Return the [x, y] coordinate for the center point of the cell that contains the specified text.  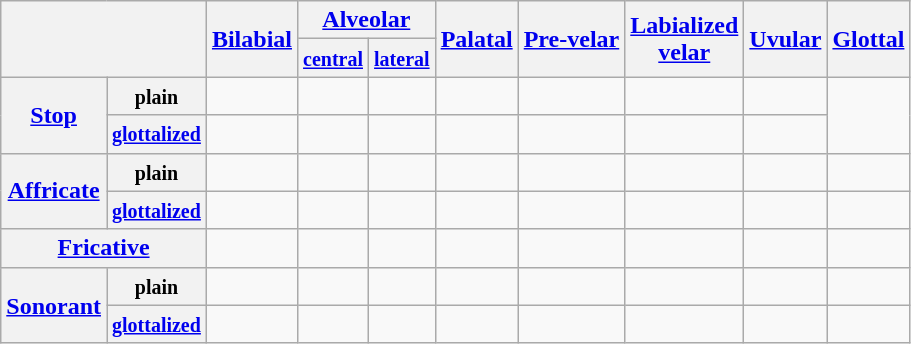
Stop [54, 115]
Glottal [868, 39]
Pre-velar [572, 39]
Labializedvelar [684, 39]
Palatal [476, 39]
central [334, 58]
Sonorant [54, 305]
Affricate [54, 191]
Fricative [104, 248]
lateral [402, 58]
Uvular [786, 39]
Alveolar [367, 20]
Bilabial [252, 39]
